Provide the [X, Y] coordinate of the cell's center where the given text is located.  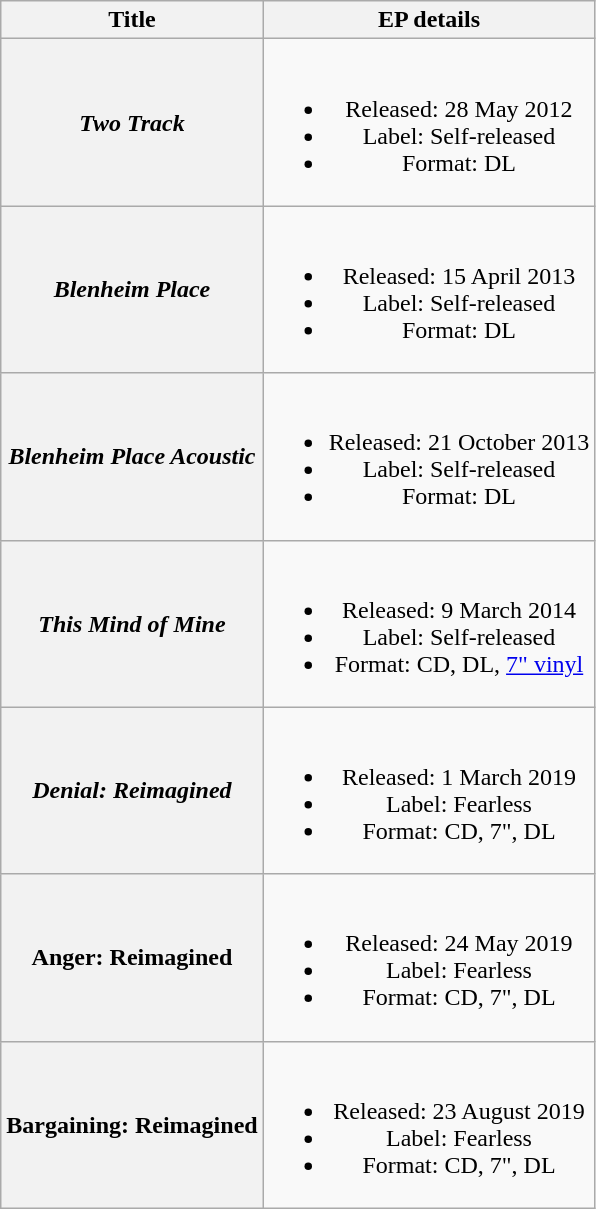
This Mind of Mine [132, 624]
Released: 21 October 2013Label: Self-releasedFormat: DL [429, 456]
Denial: Reimagined [132, 790]
Released: 15 April 2013Label: Self-releasedFormat: DL [429, 290]
EP details [429, 20]
Released: 1 March 2019Label: FearlessFormat: CD, 7", DL [429, 790]
Released: 9 March 2014Label: Self-releasedFormat: CD, DL, 7" vinyl [429, 624]
Released: 24 May 2019Label: FearlessFormat: CD, 7", DL [429, 958]
Anger: Reimagined [132, 958]
Title [132, 20]
Released: 28 May 2012Label: Self-releasedFormat: DL [429, 122]
Blenheim Place Acoustic [132, 456]
Bargaining: Reimagined [132, 1124]
Blenheim Place [132, 290]
Released: 23 August 2019Label: FearlessFormat: CD, 7", DL [429, 1124]
Two Track [132, 122]
